Search for the cell housing the specified text and yield its [X, Y] center coordinate. 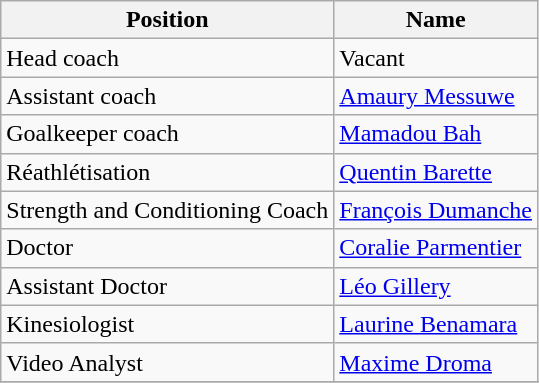
Assistant Doctor [168, 286]
Goalkeeper coach [168, 134]
Léo Gillery [436, 286]
Réathlétisation [168, 172]
Kinesiologist [168, 324]
Laurine Benamara [436, 324]
Strength and Conditioning Coach [168, 210]
Amaury Messuwe [436, 96]
Quentin Barette [436, 172]
Head coach [168, 58]
Position [168, 20]
François Dumanche [436, 210]
Assistant coach [168, 96]
Mamadou Bah [436, 134]
Coralie Parmentier [436, 248]
Maxime Droma [436, 362]
Video Analyst [168, 362]
Doctor [168, 248]
Vacant [436, 58]
Name [436, 20]
